Find where the given text appears and provide that cell's center as [X, Y] coordinate. 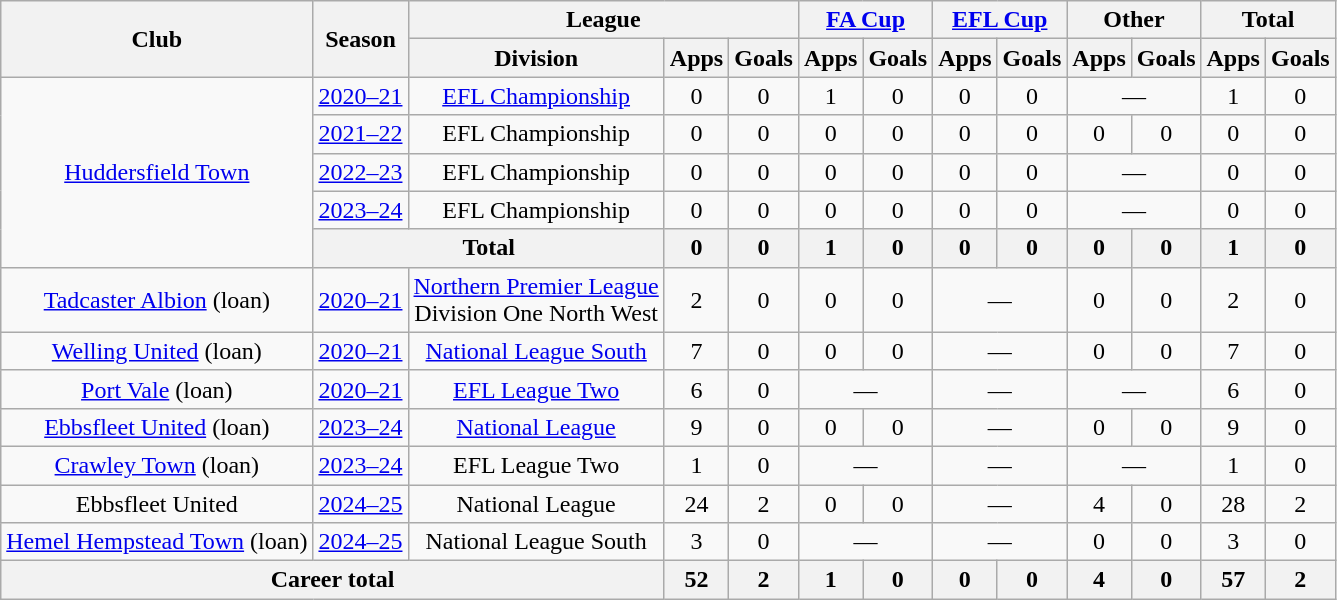
EFL Cup [1000, 20]
Port Vale (loan) [157, 389]
Season [360, 39]
Club [157, 39]
Tadcaster Albion (loan) [157, 300]
Ebbsfleet United (loan) [157, 427]
League [603, 20]
Hemel Hempstead Town (loan) [157, 542]
2022–23 [360, 172]
24 [696, 503]
2021–22 [360, 134]
FA Cup [865, 20]
Welling United (loan) [157, 351]
Ebbsfleet United [157, 503]
Northern Premier LeagueDivision One North West [536, 300]
28 [1233, 503]
57 [1233, 580]
Crawley Town (loan) [157, 465]
52 [696, 580]
Huddersfield Town [157, 172]
Division [536, 58]
Career total [333, 580]
Other [1134, 20]
